Search for the cell housing the specified text and yield its [x, y] center coordinate. 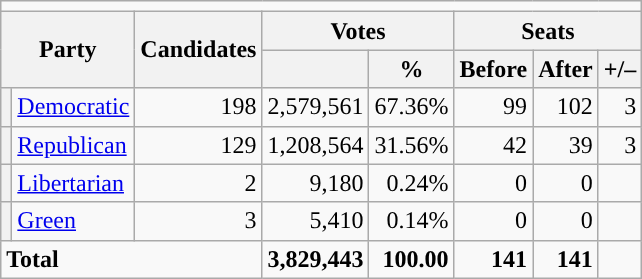
42 [494, 145]
Candidates [198, 50]
5,410 [316, 221]
100.00 [412, 259]
129 [198, 145]
1,208,564 [316, 145]
Total [132, 259]
Party [68, 50]
Green [74, 221]
Seats [548, 31]
Votes [358, 31]
Before [494, 69]
Republican [74, 145]
After [566, 69]
2,579,561 [316, 107]
% [412, 69]
39 [566, 145]
67.36% [412, 107]
0.14% [412, 221]
Democratic [74, 107]
99 [494, 107]
31.56% [412, 145]
0.24% [412, 183]
198 [198, 107]
102 [566, 107]
9,180 [316, 183]
2 [198, 183]
+/– [620, 69]
3,829,443 [316, 259]
Libertarian [74, 183]
